Locate the cell with the specified text and output its (x, y) center coordinate. 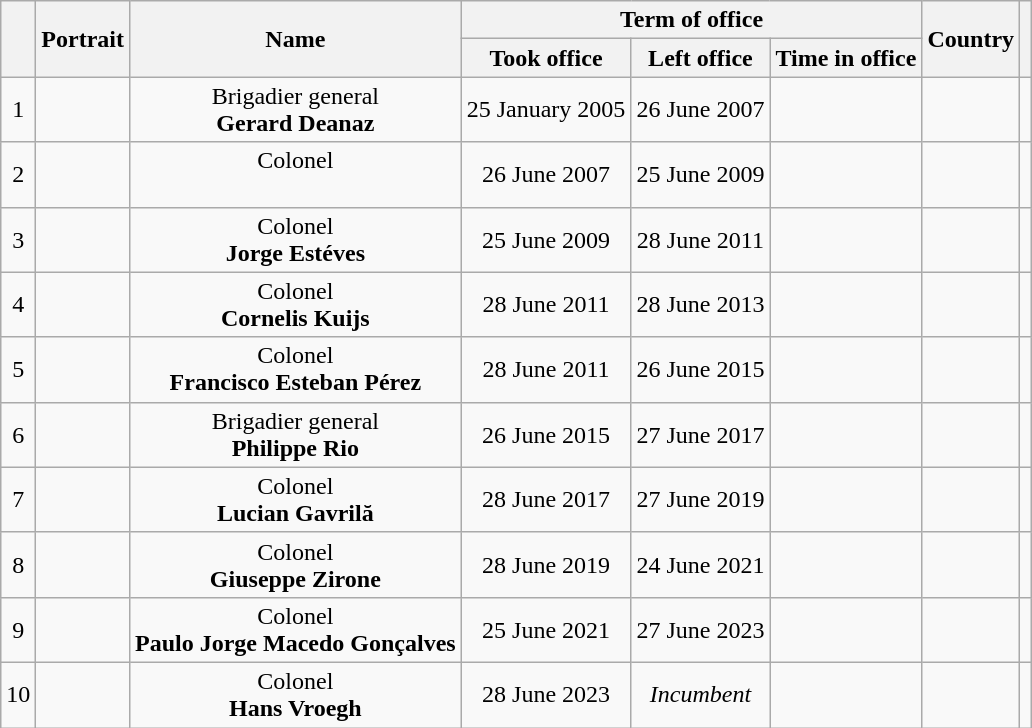
Brigadier generalGerard Deanaz (295, 110)
Left office (700, 58)
ColonelFrancisco Esteban Pérez (295, 370)
27 June 2019 (700, 500)
Time in office (846, 58)
28 June 2013 (700, 304)
6 (18, 434)
24 June 2021 (700, 564)
Country (971, 39)
Term of office (692, 20)
28 June 2017 (546, 500)
Colonel (295, 174)
2 (18, 174)
1 (18, 110)
Took office (546, 58)
Portrait (83, 39)
27 June 2017 (700, 434)
25 June 2021 (546, 630)
7 (18, 500)
Name (295, 39)
Incumbent (700, 694)
3 (18, 240)
10 (18, 694)
28 June 2023 (546, 694)
ColonelHans Vroegh (295, 694)
5 (18, 370)
ColonelCornelis Kuijs (295, 304)
ColonelLucian Gavrilă (295, 500)
25 January 2005 (546, 110)
ColonelJorge Estéves (295, 240)
ColonelPaulo Jorge Macedo Gonçalves (295, 630)
9 (18, 630)
28 June 2019 (546, 564)
Brigadier generalPhilippe Rio (295, 434)
8 (18, 564)
ColonelGiuseppe Zirone (295, 564)
4 (18, 304)
27 June 2023 (700, 630)
